From the cell containing the given text, extract its center point as [X, Y] coordinate. 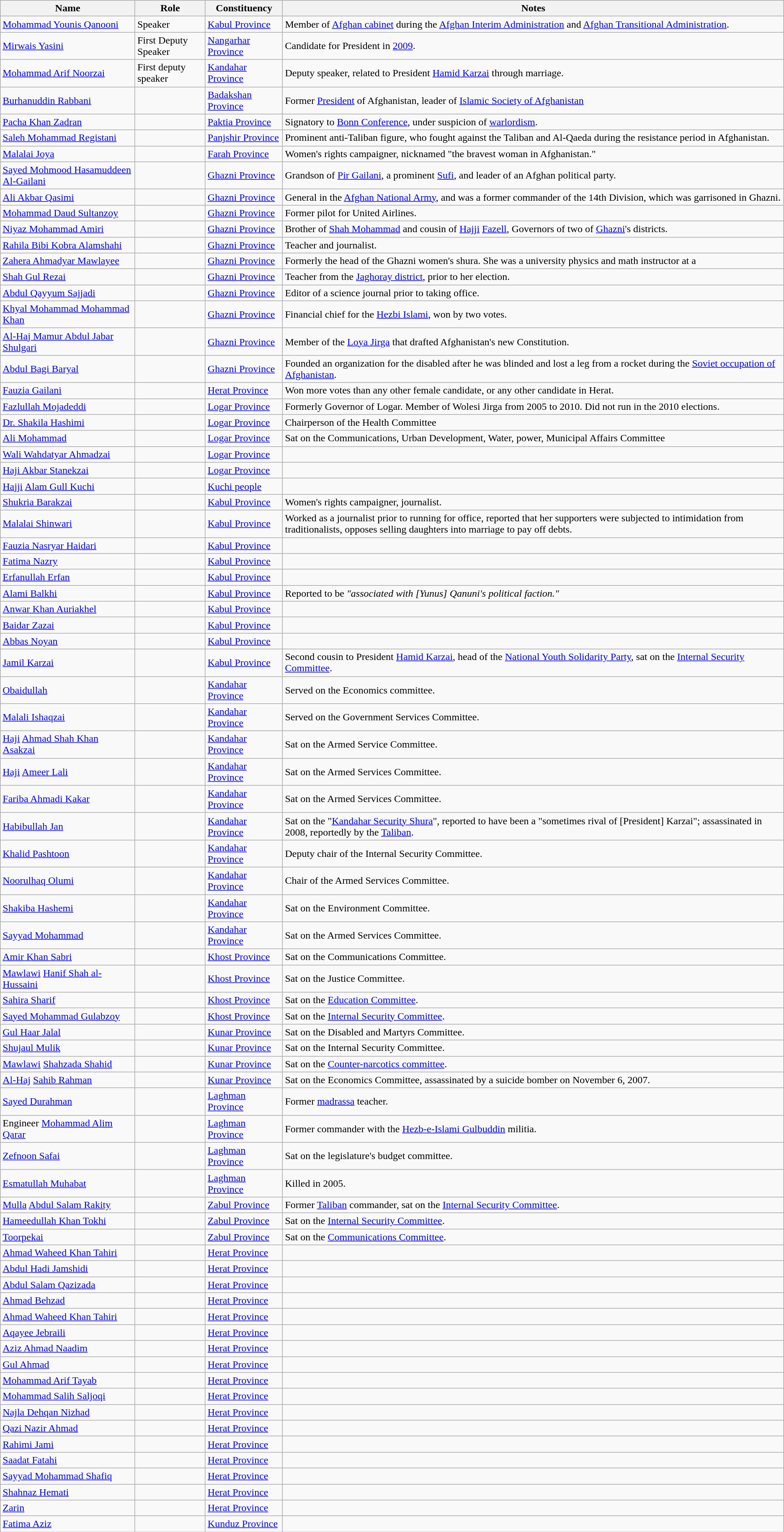
Badakshan Province [244, 101]
Deputy speaker, related to President Hamid Karzai through marriage. [533, 73]
Zarin [68, 1508]
Najla Dehqan Nizhad [68, 1412]
Won more votes than any other female candidate, or any other candidate in Herat. [533, 391]
Malalai Shinwari [68, 524]
Sat on the Education Committee. [533, 1000]
Fatima Nazry [68, 562]
Fauzia Gailani [68, 391]
Ali Akbar Qasimi [68, 197]
Habibullah Jan [68, 826]
Haji Ahmad Shah Khan Asakzai [68, 744]
Ali Mohammad [68, 438]
Sat on the Environment Committee. [533, 908]
Served on the Government Services Committee. [533, 717]
Khalid Pashtoon [68, 853]
Shujaul Mulik [68, 1048]
Rahimi Jami [68, 1444]
Aziz Ahmad Naadim [68, 1348]
Candidate for President in 2009. [533, 46]
Teacher and journalist. [533, 245]
Fatima Aziz [68, 1524]
Sat on the Disabled and Martyrs Committee. [533, 1032]
Formerly Governor of Logar. Member of Wolesi Jirga from 2005 to 2010. Did not run in the 2010 elections. [533, 406]
Deputy chair of the Internal Security Committee. [533, 853]
Sat on the Counter-narcotics committee. [533, 1064]
Mulla Abdul Salam Rakity [68, 1205]
Reported to be "associated with [Yunus] Qanuni's political faction." [533, 593]
Panjshir Province [244, 138]
Sat on the Armed Service Committee. [533, 744]
Malalai Joya [68, 154]
Mohammad Salih Saljoqi [68, 1396]
Formerly the head of the Ghazni women's shura. She was a university physics and math instructor at a [533, 261]
Member of Afghan cabinet during the Afghan Interim Administration and Afghan Transitional Administration. [533, 24]
Shakiba Hashemi [68, 908]
Financial chief for the Hezbi Islami, won by two votes. [533, 314]
Kuchi people [244, 486]
Wali Wahdatyar Ahmadzai [68, 454]
Shahnaz Hemati [68, 1492]
Sayed Durahman [68, 1101]
Founded an organization for the disabled after he was blinded and lost a leg from a rocket during the Soviet occupation of Afghanistan. [533, 369]
Abdul Hadi Jamshidi [68, 1269]
Former commander with the Hezb-e-Islami Gulbuddin militia. [533, 1129]
Ahmad Behzad [68, 1301]
Role [170, 8]
Mohammad Daud Sultanzoy [68, 213]
Saadat Fatahi [68, 1460]
Sat on the Communications, Urban Development, Water, power, Municipal Affairs Committee [533, 438]
Obaidullah [68, 690]
Served on the Economics committee. [533, 690]
Second cousin to President Hamid Karzai, head of the National Youth Solidarity Party, sat on the Internal Security Committee. [533, 663]
Noorulhaq Olumi [68, 881]
Abdul Bagi Baryal [68, 369]
Esmatullah Muhabat [68, 1183]
Sat on the Economics Committee, assassinated by a suicide bomber on November 6, 2007. [533, 1080]
Gul Ahmad [68, 1364]
Grandson of Pir Gailani, a prominent Sufi, and leader of an Afghan political party. [533, 175]
Aqayee Jebraili [68, 1333]
Farah Province [244, 154]
Notes [533, 8]
Mohammad Arif Noorzai [68, 73]
Amir Khan Sabri [68, 957]
Fariba Ahmadi Kakar [68, 799]
Haji Ameer Lali [68, 772]
Killed in 2005. [533, 1183]
Qazi Nazir Ahmad [68, 1428]
Hameedullah Khan Tokhi [68, 1221]
Women's rights campaigner, nicknamed "the bravest woman in Afghanistan." [533, 154]
Sahira Sharif [68, 1000]
Alami Balkhi [68, 593]
Hajji Alam Gull Kuchi [68, 486]
Chair of the Armed Services Committee. [533, 881]
Burhanuddin Rabbani [68, 101]
Abdul Salam Qazizada [68, 1285]
Nangarhar Province [244, 46]
Sayyad Mohammad [68, 935]
Shukria Barakzai [68, 502]
Toorpekai [68, 1237]
Kunduz Province [244, 1524]
Mawlawi Hanif Shah al-Hussaini [68, 979]
Teacher from the Jaghoray district, prior to her election. [533, 277]
First Deputy Speaker [170, 46]
Former madrassa teacher. [533, 1101]
Fazlullah Mojadeddi [68, 406]
Dr. Shakila Hashimi [68, 422]
Signatory to Bonn Conference, under suspicion of warlordism. [533, 122]
Zefnoon Safai [68, 1156]
Zahera Ahmadyar Mawlayee [68, 261]
Sayyad Mohammad Shafiq [68, 1476]
Paktia Province [244, 122]
Jamil Karzai [68, 663]
Brother of Shah Mohammad and cousin of Hajji Fazell, Governors of two of Ghazni's districts. [533, 229]
General in the Afghan National Army, and was a former commander of the 14th Division, which was garrisoned in Ghazni. [533, 197]
Erfanullah Erfan [68, 577]
Engineer Mohammad Alim Qarar [68, 1129]
Al-Haj Mamur Abdul Jabar Shulgari [68, 342]
Khyal Mohammad Mohammad Khan [68, 314]
Fauzia Nasryar Haidari [68, 545]
Sayed Mohmood Hasamuddeen Al-Gailani [68, 175]
Shah Gul Rezai [68, 277]
Abdul Qayyum Sajjadi [68, 293]
Sayed Mohammad Gulabzoy [68, 1016]
Editor of a science journal prior to taking office. [533, 293]
Mohammad Younis Qanooni [68, 24]
Former President of Afghanistan, leader of Islamic Society of Afghanistan [533, 101]
Malali Ishaqzai [68, 717]
Mirwais Yasini [68, 46]
Pacha Khan Zadran [68, 122]
Member of the Loya Jirga that drafted Afghanistan's new Constitution. [533, 342]
Speaker [170, 24]
Former Taliban commander, sat on the Internal Security Committee. [533, 1205]
Gul Haar Jalal [68, 1032]
Niyaz Mohammad Amiri [68, 229]
Saleh Mohammad Registani [68, 138]
Name [68, 8]
Anwar Khan Auriakhel [68, 609]
Baidar Zazai [68, 625]
Chairperson of the Health Committee [533, 422]
Al-Haj Sahib Rahman [68, 1080]
Mohammad Arif Tayab [68, 1380]
Sat on the legislature's budget committee. [533, 1156]
Rahila Bibi Kobra Alamshahi [68, 245]
Prominent anti-Taliban figure, who fought against the Taliban and Al-Qaeda during the resistance period in Afghanistan. [533, 138]
Sat on the Justice Committee. [533, 979]
Former pilot for United Airlines. [533, 213]
First deputy speaker [170, 73]
Haji Akbar Stanekzai [68, 470]
Constituency [244, 8]
Women's rights campaigner, journalist. [533, 502]
Abbas Noyan [68, 641]
Mawlawi Shahzada Shahid [68, 1064]
